Scan for the cell matching the given text and deliver its (x, y) coordinate at center. 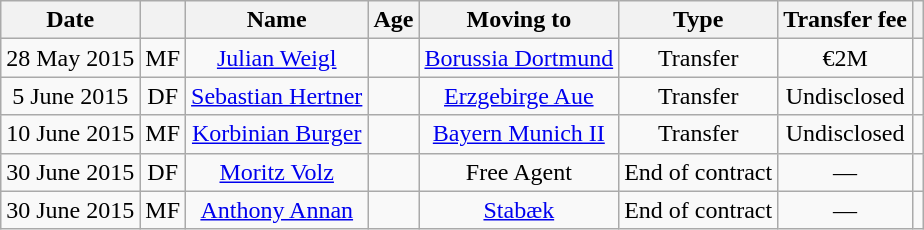
Name (277, 20)
Moritz Volz (277, 172)
5 June 2015 (70, 96)
Transfer fee (846, 20)
Sebastian Hertner (277, 96)
28 May 2015 (70, 58)
Moving to (519, 20)
Anthony Annan (277, 210)
Julian Weigl (277, 58)
Erzgebirge Aue (519, 96)
Bayern Munich II (519, 134)
€2M (846, 58)
Age (394, 20)
Date (70, 20)
Free Agent (519, 172)
Stabæk (519, 210)
10 June 2015 (70, 134)
Korbinian Burger (277, 134)
Borussia Dortmund (519, 58)
Type (698, 20)
